Determine the [X, Y] coordinate at the center of the cell enclosing the given text.  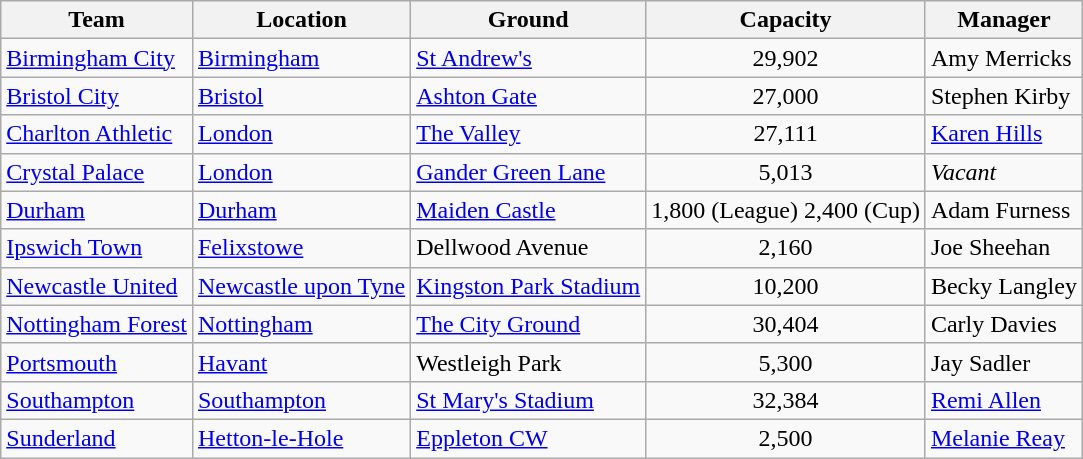
Sunderland [97, 438]
Melanie Reay [1004, 438]
Location [301, 20]
Ashton Gate [528, 96]
Hetton-le-Hole [301, 438]
27,000 [786, 96]
30,404 [786, 324]
Portsmouth [97, 362]
Kingston Park Stadium [528, 286]
The Valley [528, 134]
Felixstowe [301, 248]
27,111 [786, 134]
The City Ground [528, 324]
2,500 [786, 438]
Eppleton CW [528, 438]
5,300 [786, 362]
St Mary's Stadium [528, 400]
Newcastle United [97, 286]
Team [97, 20]
Joe Sheehan [1004, 248]
Ipswich Town [97, 248]
Nottingham [301, 324]
Amy Merricks [1004, 58]
Westleigh Park [528, 362]
Capacity [786, 20]
2,160 [786, 248]
Crystal Palace [97, 172]
Stephen Kirby [1004, 96]
Gander Green Lane [528, 172]
Havant [301, 362]
Karen Hills [1004, 134]
Jay Sadler [1004, 362]
Birmingham [301, 58]
29,902 [786, 58]
Ground [528, 20]
Adam Furness [1004, 210]
Maiden Castle [528, 210]
5,013 [786, 172]
Bristol [301, 96]
Remi Allen [1004, 400]
Nottingham Forest [97, 324]
Manager [1004, 20]
Dellwood Avenue [528, 248]
Carly Davies [1004, 324]
Becky Langley [1004, 286]
St Andrew's [528, 58]
Newcastle upon Tyne [301, 286]
Bristol City [97, 96]
Vacant [1004, 172]
32,384 [786, 400]
Charlton Athletic [97, 134]
Birmingham City [97, 58]
10,200 [786, 286]
1,800 (League) 2,400 (Cup) [786, 210]
